Scan for the cell matching the given text and deliver its (X, Y) coordinate at center. 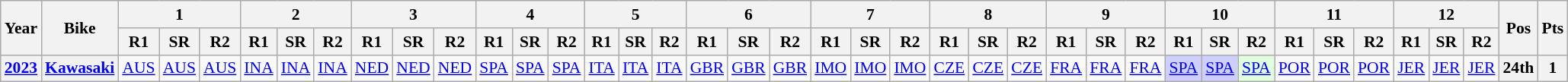
Pts (1553, 27)
5 (635, 14)
11 (1334, 14)
2 (296, 14)
Pos (1519, 27)
Year (21, 27)
4 (530, 14)
12 (1446, 14)
Bike (79, 27)
7 (870, 14)
Kawasaki (79, 68)
3 (413, 14)
24th (1519, 68)
8 (987, 14)
9 (1106, 14)
2023 (21, 68)
10 (1221, 14)
6 (749, 14)
